Return the (x, y) coordinate for the center point of the cell that contains the specified text.  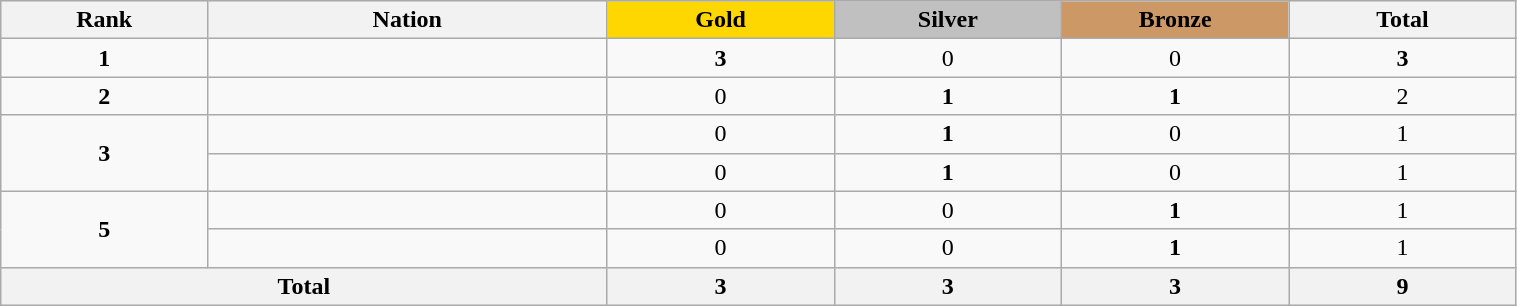
Silver (948, 20)
Gold (720, 20)
Nation (408, 20)
5 (104, 229)
9 (1402, 286)
Bronze (1174, 20)
Rank (104, 20)
